Extract the [x, y] coordinate from the center of the cell holding the provided text.  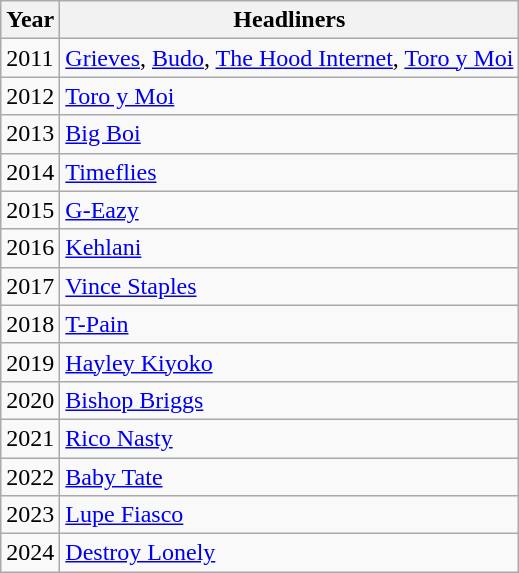
Vince Staples [290, 286]
Lupe Fiasco [290, 515]
2024 [30, 553]
Headliners [290, 20]
Hayley Kiyoko [290, 362]
2020 [30, 400]
2014 [30, 172]
2017 [30, 286]
G-Eazy [290, 210]
2011 [30, 58]
Year [30, 20]
2021 [30, 438]
Toro y Moi [290, 96]
Rico Nasty [290, 438]
2013 [30, 134]
2022 [30, 477]
2015 [30, 210]
2012 [30, 96]
Big Boi [290, 134]
Timeflies [290, 172]
2019 [30, 362]
Baby Tate [290, 477]
2023 [30, 515]
2018 [30, 324]
Kehlani [290, 248]
T-Pain [290, 324]
Bishop Briggs [290, 400]
2016 [30, 248]
Grieves, Budo, The Hood Internet, Toro y Moi [290, 58]
Destroy Lonely [290, 553]
